Pinpoint the cell where the given text exists, returning its (x, y) midpoint coordinate. 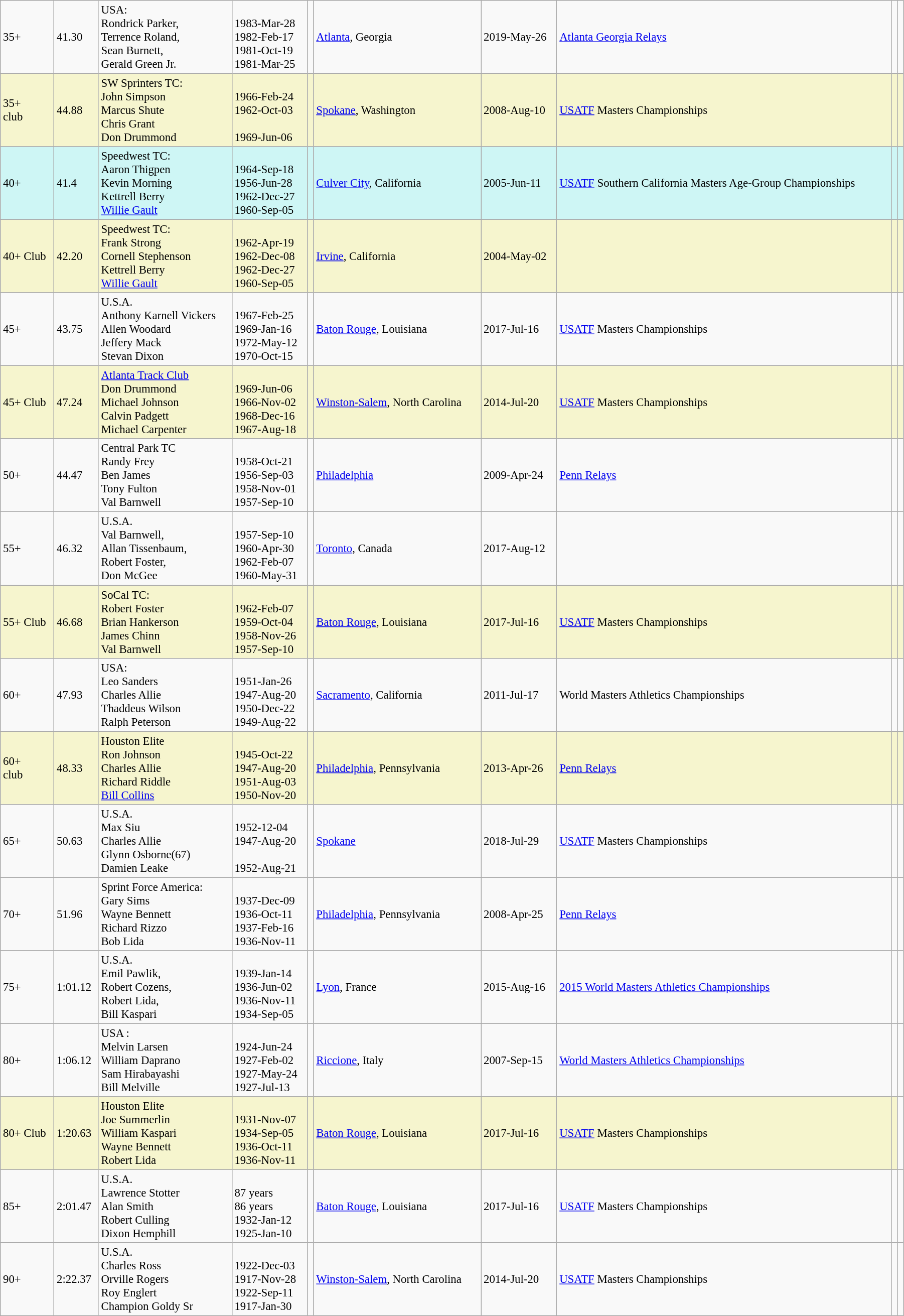
1:06.12 (76, 1060)
U.S.A.Emil Pawlik, Robert Cozens, Robert Lida, Bill Kaspari (165, 987)
42.20 (76, 256)
51.96 (76, 914)
Philadelphia (397, 475)
Sprint Force America:Gary SimsWayne BennettRichard RizzoBob Lida (165, 914)
1962-Feb-071959-Oct-041958-Nov-261957-Sep-10 (270, 622)
44.47 (76, 475)
2011-Jul-17 (519, 695)
1945-Oct-221947-Aug-201951-Aug-031950-Nov-20 (270, 768)
80+ (27, 1060)
2018-Jul-29 (519, 841)
2007-Sep-15 (519, 1060)
45+ Club (27, 403)
U.S.A.Charles RossOrville RogersRoy EnglertChampion Goldy Sr (165, 1279)
1958-Oct-211956-Sep-031958-Nov-011957-Sep-10 (270, 475)
Lyon, France (397, 987)
75+ (27, 987)
47.93 (76, 695)
2008-Apr-25 (519, 914)
1:01.12 (76, 987)
2:22.37 (76, 1279)
1:20.63 (76, 1133)
43.75 (76, 329)
46.68 (76, 622)
USATF Southern California Masters Age-Group Championships (724, 183)
50+ (27, 475)
U.S.A. Max SiuCharles AllieGlynn Osborne(67)Damien Leake (165, 841)
Atlanta, Georgia (397, 37)
40+ Club (27, 256)
48.33 (76, 768)
Houston EliteJoe SummerlinWilliam KaspariWayne BennettRobert Lida (165, 1133)
2015-Aug-16 (519, 987)
1957-Sep-101960-Apr-301962-Feb-071960-May-31 (270, 549)
1983-Mar-281982-Feb-171981-Oct-191981-Mar-25 (270, 37)
50.63 (76, 841)
Spokane (397, 841)
1931-Nov-071934-Sep-051936-Oct-111936-Nov-11 (270, 1133)
U.S.A.Val Barnwell, Allan Tissenbaum, Robert Foster, Don McGee (165, 549)
1924-Jun-241927-Feb-021927-May-241927-Jul-13 (270, 1060)
85+ (27, 1206)
1966-Feb-241962-Oct-031969-Jun-06 (270, 110)
2005-Jun-11 (519, 183)
60+ (27, 695)
55+ (27, 549)
46.32 (76, 549)
47.24 (76, 403)
45+ (27, 329)
1969-Jun-061966-Nov-021968-Dec-161967-Aug-18 (270, 403)
USA :Melvin LarsenWilliam DapranoSam HirabayashiBill Melville (165, 1060)
Atlanta Track ClubDon DrummondMichael JohnsonCalvin PadgettMichael Carpenter (165, 403)
2015 World Masters Athletics Championships (724, 987)
1964-Sep-181956-Jun-281962-Dec-271960-Sep-05 (270, 183)
65+ (27, 841)
35+ (27, 37)
41.30 (76, 37)
Culver City, California (397, 183)
80+ Club (27, 1133)
1962-Apr-191962-Dec-081962-Dec-271960-Sep-05 (270, 256)
Sacramento, California (397, 695)
60+club (27, 768)
2:01.47 (76, 1206)
U.S.A.Lawrence StotterAlan SmithRobert CullingDixon Hemphill (165, 1206)
Speedwest TC:Frank StrongCornell StephensonKettrell BerryWillie Gault (165, 256)
Atlanta Georgia Relays (724, 37)
U.S.A.Anthony Karnell VickersAllen WoodardJeffery MackStevan Dixon (165, 329)
Houston EliteRon JohnsonCharles AllieRichard RiddleBill Collins (165, 768)
1952-12-041947-Aug-20 1952-Aug-21 (270, 841)
87 years86 years1932-Jan-121925-Jan-10 (270, 1206)
2019-May-26 (519, 37)
40+ (27, 183)
1922-Dec-031917-Nov-281922-Sep-111917-Jan-30 (270, 1279)
Spokane, Washington (397, 110)
41.4 (76, 183)
SW Sprinters TC:John SimpsonMarcus ShuteChris GrantDon Drummond (165, 110)
90+ (27, 1279)
70+ (27, 914)
1939-Jan-141936-Jun-021936-Nov-111934-Sep-05 (270, 987)
35+club (27, 110)
Irvine, California (397, 256)
Toronto, Canada (397, 549)
Speedwest TC:Aaron ThigpenKevin MorningKettrell BerryWillie Gault (165, 183)
1937-Dec-091936-Oct-111937-Feb-161936-Nov-11 (270, 914)
SoCal TC:Robert FosterBrian HankersonJames ChinnVal Barnwell (165, 622)
USA:Rondrick Parker, Terrence Roland,Sean Burnett,Gerald Green Jr. (165, 37)
55+ Club (27, 622)
44.88 (76, 110)
2009-Apr-24 (519, 475)
1951-Jan-261947-Aug-201950-Dec-221949-Aug-22 (270, 695)
1967-Feb-251969-Jan-161972-May-121970-Oct-15 (270, 329)
2008-Aug-10 (519, 110)
2004-May-02 (519, 256)
2013-Apr-26 (519, 768)
Riccione, Italy (397, 1060)
Central Park TCRandy FreyBen JamesTony FultonVal Barnwell (165, 475)
2017-Aug-12 (519, 549)
USA:Leo SandersCharles AllieThaddeus WilsonRalph Peterson (165, 695)
